Pinpoint the cell where the given text exists, returning its [x, y] midpoint coordinate. 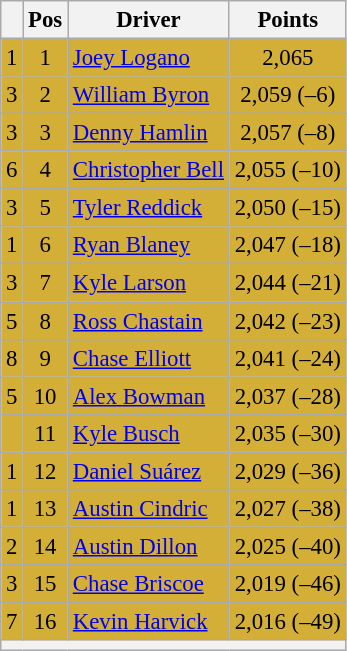
12 [46, 471]
2,025 (–40) [288, 546]
2,059 (–6) [288, 95]
Christopher Bell [149, 170]
14 [46, 546]
2,065 [288, 58]
2,041 (–24) [288, 358]
Points [288, 20]
Austin Cindric [149, 509]
Kyle Larson [149, 283]
Pos [46, 20]
Kevin Harvick [149, 621]
Chase Briscoe [149, 584]
2,044 (–21) [288, 283]
Tyler Reddick [149, 208]
11 [46, 433]
Alex Bowman [149, 396]
Driver [149, 20]
Denny Hamlin [149, 133]
William Byron [149, 95]
2,027 (–38) [288, 509]
2,019 (–46) [288, 584]
2,037 (–28) [288, 396]
4 [46, 170]
2,057 (–8) [288, 133]
Ross Chastain [149, 321]
16 [46, 621]
2,047 (–18) [288, 245]
2,050 (–15) [288, 208]
Austin Dillon [149, 546]
Daniel Suárez [149, 471]
15 [46, 584]
Kyle Busch [149, 433]
Joey Logano [149, 58]
2,016 (–49) [288, 621]
13 [46, 509]
10 [46, 396]
Chase Elliott [149, 358]
2,029 (–36) [288, 471]
2,035 (–30) [288, 433]
9 [46, 358]
2,042 (–23) [288, 321]
2,055 (–10) [288, 170]
Ryan Blaney [149, 245]
